For the text-containing cell, return its midpoint in (x, y) coordinate format. 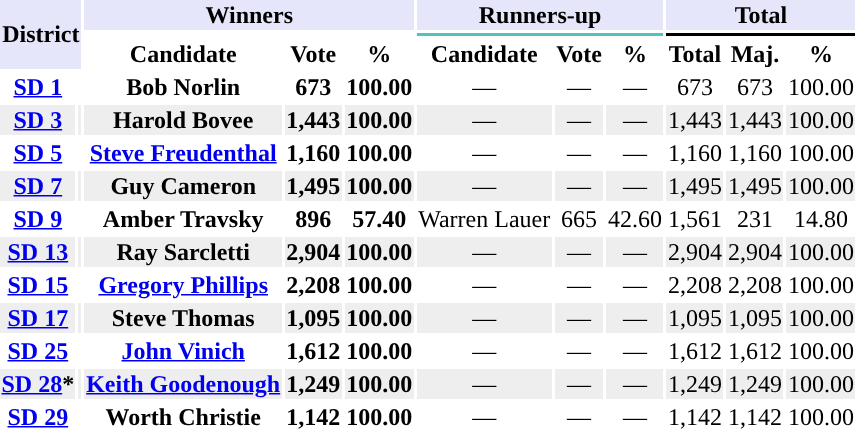
665 (580, 219)
Ray Sarcletti (184, 252)
231 (754, 219)
SD 28* (38, 384)
Runners-up (540, 15)
Amber Travsky (184, 219)
Harold Bovee (184, 120)
Keith Goodenough (184, 384)
Steve Freudenthal (184, 153)
SD 3 (38, 120)
1,561 (694, 219)
SD 7 (38, 186)
Gregory Phillips (184, 285)
SD 17 (38, 318)
John Vinich (184, 351)
Maj. (754, 54)
SD 25 (38, 351)
Bob Norlin (184, 87)
Steve Thomas (184, 318)
SD 1 (38, 87)
42.60 (634, 219)
896 (314, 219)
Winners (250, 15)
SD 13 (38, 252)
District (41, 34)
SD 15 (38, 285)
57.40 (380, 219)
SD 5 (38, 153)
Warren Lauer (484, 219)
14.80 (820, 219)
SD 9 (38, 219)
Guy Cameron (184, 186)
